Locate the cell with the specified text and output its (x, y) center coordinate. 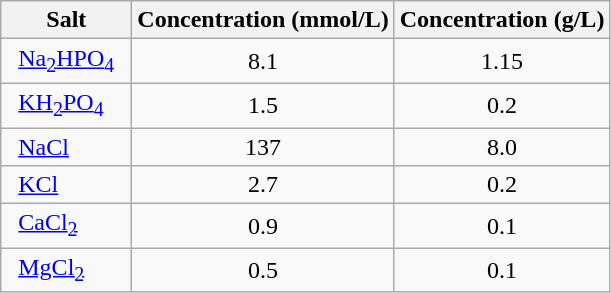
0.5 (263, 270)
Concentration (g/L) (502, 20)
Na2HPO4 (66, 61)
8.1 (263, 61)
Salt (66, 20)
Concentration (mmol/L) (263, 20)
CaCl2 (66, 226)
2.7 (263, 185)
KH2PO4 (66, 105)
1.15 (502, 61)
MgCl2 (66, 270)
1.5 (263, 105)
8.0 (502, 147)
KCl (66, 185)
0.9 (263, 226)
NaCl (66, 147)
137 (263, 147)
